Determine the (X, Y) coordinate at the center of the cell enclosing the given text.  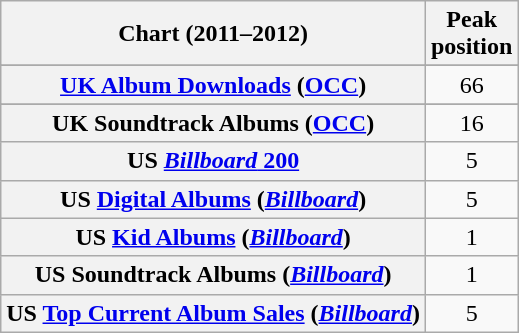
UK Soundtrack Albums (OCC) (214, 123)
US Billboard 200 (214, 161)
Chart (2011–2012) (214, 34)
US Digital Albums (Billboard) (214, 199)
16 (471, 123)
Peakposition (471, 34)
US Top Current Album Sales (Billboard) (214, 313)
UK Album Downloads (OCC) (214, 85)
66 (471, 85)
US Kid Albums (Billboard) (214, 237)
US Soundtrack Albums (Billboard) (214, 275)
